Output the [X, Y] coordinate of the center of the cell containing the given text.  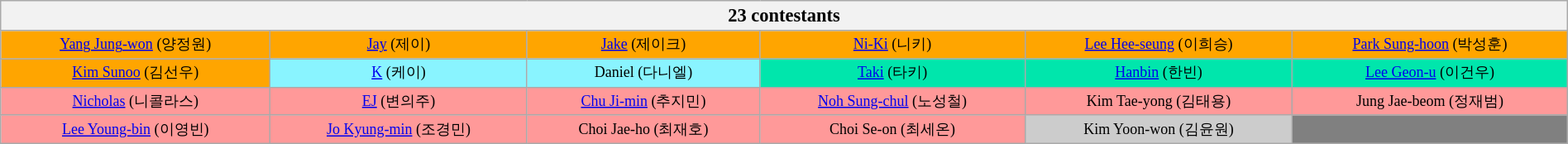
Chu Ji-min (추지민) [643, 101]
Kim Yoon-won (김윤원) [1158, 129]
Jung Jae-beom (정재범) [1431, 101]
Nicholas (니콜라스) [136, 101]
Taki (타키) [893, 73]
Jay (제이) [399, 45]
K (케이) [399, 73]
Kim Tae-yong (김태용) [1158, 101]
Lee Young-bin (이영빈) [136, 129]
Choi Jae-ho (최재호) [643, 129]
Lee Hee-seung (이희승) [1158, 45]
Jake (제이크) [643, 45]
Ni-Ki (니키) [893, 45]
Daniel (다니엘) [643, 73]
Hanbin (한빈) [1158, 73]
Choi Se-on (최세온) [893, 129]
Kim Sunoo (김선우) [136, 73]
23 contestants [784, 16]
Yang Jung-won (양정원) [136, 45]
Jo Kyung-min (조경민) [399, 129]
Lee Geon-u (이건우) [1431, 73]
Noh Sung-chul (노성철) [893, 101]
Park Sung-hoon (박성훈) [1431, 45]
EJ (변의주) [399, 101]
